Determine the [x, y] coordinate at the center of the cell enclosing the given text.  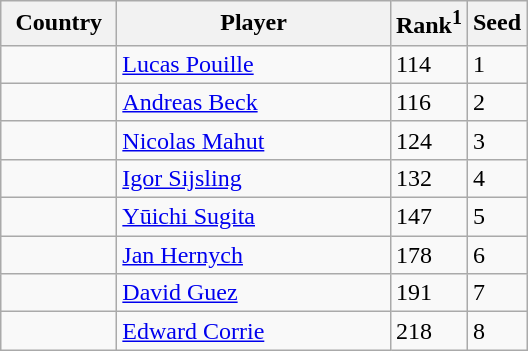
8 [496, 331]
114 [428, 64]
147 [428, 217]
124 [428, 140]
David Guez [254, 293]
Rank1 [428, 24]
5 [496, 217]
4 [496, 178]
Nicolas Mahut [254, 140]
Jan Hernych [254, 255]
Yūichi Sugita [254, 217]
178 [428, 255]
3 [496, 140]
6 [496, 255]
2 [496, 102]
191 [428, 293]
132 [428, 178]
Edward Corrie [254, 331]
Player [254, 24]
7 [496, 293]
218 [428, 331]
Lucas Pouille [254, 64]
116 [428, 102]
Andreas Beck [254, 102]
Country [59, 24]
Seed [496, 24]
1 [496, 64]
Igor Sijsling [254, 178]
